From the cell containing the given text, extract its center point as (x, y) coordinate. 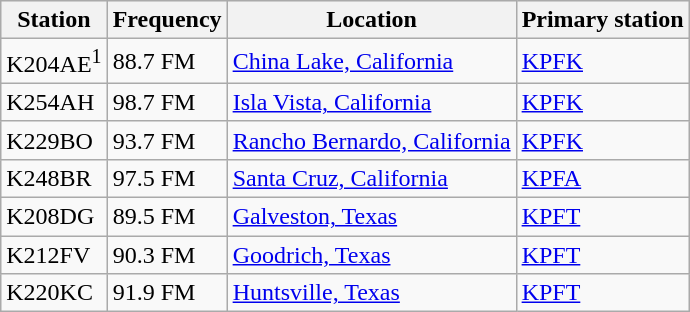
93.7 FM (167, 140)
K248BR (54, 178)
Goodrich, Texas (372, 255)
91.9 FM (167, 293)
Rancho Bernardo, California (372, 140)
K208DG (54, 217)
97.5 FM (167, 178)
Location (372, 20)
K204AE1 (54, 62)
K254AH (54, 102)
Station (54, 20)
Primary station (602, 20)
89.5 FM (167, 217)
Isla Vista, California (372, 102)
K220KC (54, 293)
Huntsville, Texas (372, 293)
98.7 FM (167, 102)
88.7 FM (167, 62)
Galveston, Texas (372, 217)
Santa Cruz, California (372, 178)
KPFA (602, 178)
90.3 FM (167, 255)
K229BO (54, 140)
Frequency (167, 20)
China Lake, California (372, 62)
K212FV (54, 255)
